Determine the (x, y) coordinate at the center of the cell enclosing the given text.  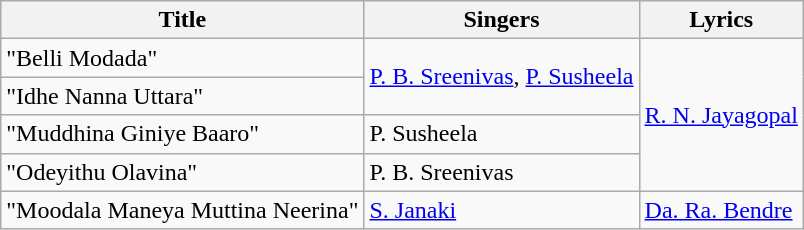
P. Susheela (502, 134)
Da. Ra. Bendre (721, 210)
Singers (502, 20)
P. B. Sreenivas (502, 172)
"Muddhina Giniye Baaro" (182, 134)
P. B. Sreenivas, P. Susheela (502, 77)
"Belli Modada" (182, 58)
"Idhe Nanna Uttara" (182, 96)
S. Janaki (502, 210)
R. N. Jayagopal (721, 115)
"Odeyithu Olavina" (182, 172)
Lyrics (721, 20)
"Moodala Maneya Muttina Neerina" (182, 210)
Title (182, 20)
